Determine the [x, y] coordinate at the center of the cell enclosing the given text.  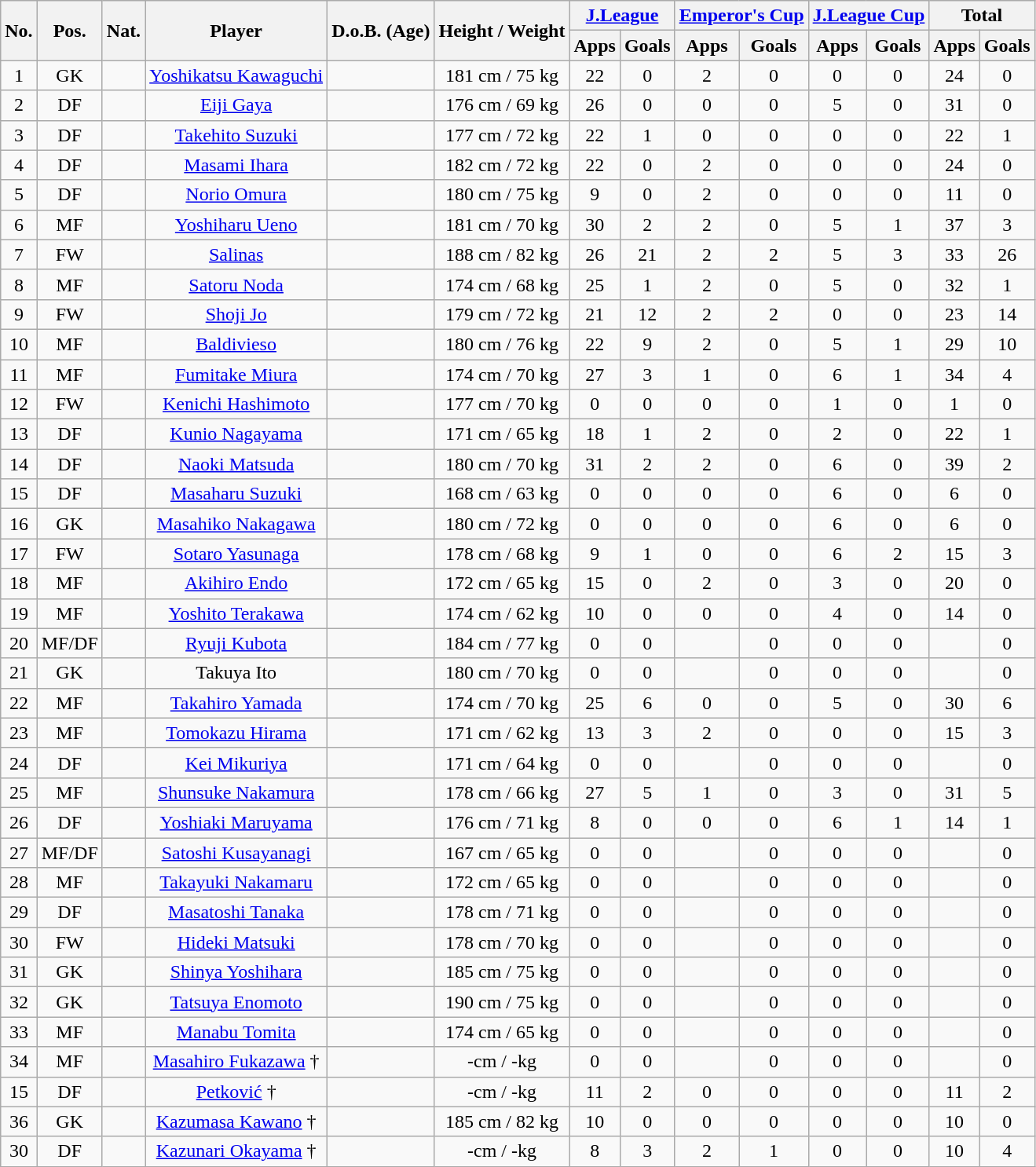
180 cm / 76 kg [502, 344]
176 cm / 69 kg [502, 105]
Naoki Matsuda [236, 464]
Satoru Noda [236, 284]
Total [982, 16]
178 cm / 71 kg [502, 913]
Sotaro Yasunaga [236, 554]
171 cm / 64 kg [502, 763]
Petković † [236, 1092]
Emperor's Cup [741, 16]
Tatsuya Enomoto [236, 1002]
28 [19, 883]
Masatoshi Tanaka [236, 913]
J.League [622, 16]
Satoshi Kusayanagi [236, 852]
36 [19, 1121]
19 [19, 613]
Hideki Matsuki [236, 942]
174 cm / 62 kg [502, 613]
Tomokazu Hirama [236, 733]
17 [19, 554]
37 [954, 225]
Masami Ihara [236, 165]
Player [236, 31]
Kunio Nagayama [236, 434]
185 cm / 82 kg [502, 1121]
Ryuji Kubota [236, 643]
Manabu Tomita [236, 1032]
177 cm / 72 kg [502, 135]
Kenichi Hashimoto [236, 404]
Nat. [123, 31]
178 cm / 68 kg [502, 554]
178 cm / 66 kg [502, 792]
Pos. [69, 31]
180 cm / 72 kg [502, 524]
176 cm / 71 kg [502, 822]
Norio Omura [236, 195]
181 cm / 70 kg [502, 225]
Yoshiharu Ueno [236, 225]
Shunsuke Nakamura [236, 792]
Shoji Jo [236, 314]
Masahiko Nakagawa [236, 524]
16 [19, 524]
177 cm / 70 kg [502, 404]
Takuya Ito [236, 673]
168 cm / 63 kg [502, 494]
179 cm / 72 kg [502, 314]
180 cm / 75 kg [502, 195]
178 cm / 70 kg [502, 942]
Salinas [236, 254]
Kei Mikuriya [236, 763]
188 cm / 82 kg [502, 254]
Yoshito Terakawa [236, 613]
J.League Cup [869, 16]
174 cm / 65 kg [502, 1032]
Height / Weight [502, 31]
185 cm / 75 kg [502, 972]
Akihiro Endo [236, 583]
Takahiro Yamada [236, 703]
182 cm / 72 kg [502, 165]
184 cm / 77 kg [502, 643]
Kazunari Okayama † [236, 1151]
174 cm / 68 kg [502, 284]
7 [19, 254]
Eiji Gaya [236, 105]
171 cm / 65 kg [502, 434]
190 cm / 75 kg [502, 1002]
Masaharu Suzuki [236, 494]
167 cm / 65 kg [502, 852]
Yoshikatsu Kawaguchi [236, 75]
Shinya Yoshihara [236, 972]
Yoshiaki Maruyama [236, 822]
Masahiro Fukazawa † [236, 1062]
39 [954, 464]
D.o.B. (Age) [381, 31]
No. [19, 31]
Kazumasa Kawano † [236, 1121]
171 cm / 62 kg [502, 733]
Takehito Suzuki [236, 135]
181 cm / 75 kg [502, 75]
Takayuki Nakamaru [236, 883]
Fumitake Miura [236, 375]
Baldivieso [236, 344]
